Extract the [X, Y] coordinate from the center of the cell holding the provided text.  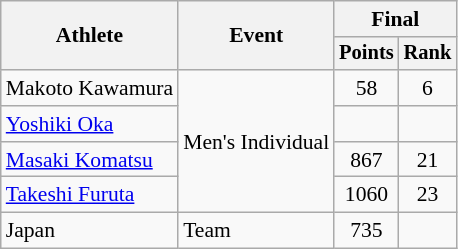
Team [256, 231]
Japan [90, 231]
Masaki Komatsu [90, 160]
Men's Individual [256, 141]
Makoto Kawamura [90, 88]
867 [366, 160]
6 [428, 88]
1060 [366, 195]
23 [428, 195]
58 [366, 88]
Points [366, 54]
Athlete [90, 36]
735 [366, 231]
Final [395, 19]
Takeshi Furuta [90, 195]
Event [256, 36]
Rank [428, 54]
21 [428, 160]
Yoshiki Oka [90, 124]
